Capture the cell that displays the provided text and extract its [x, y] central coordinate. 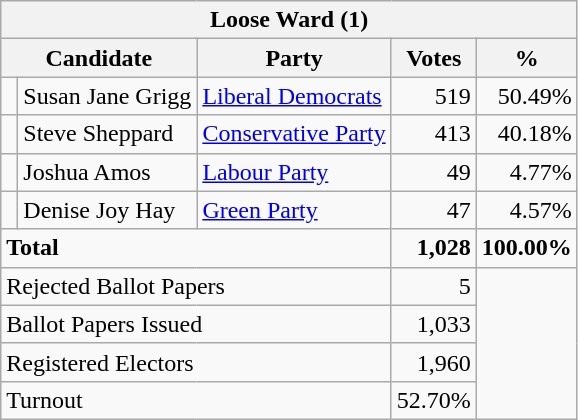
49 [434, 172]
519 [434, 96]
47 [434, 210]
Green Party [294, 210]
Steve Sheppard [108, 134]
Denise Joy Hay [108, 210]
100.00% [526, 248]
Votes [434, 58]
50.49% [526, 96]
52.70% [434, 400]
Turnout [196, 400]
1,960 [434, 362]
Party [294, 58]
Susan Jane Grigg [108, 96]
5 [434, 286]
Labour Party [294, 172]
Rejected Ballot Papers [196, 286]
% [526, 58]
Loose Ward (1) [290, 20]
1,028 [434, 248]
40.18% [526, 134]
Joshua Amos [108, 172]
1,033 [434, 324]
Ballot Papers Issued [196, 324]
4.77% [526, 172]
413 [434, 134]
Total [196, 248]
Registered Electors [196, 362]
4.57% [526, 210]
Liberal Democrats [294, 96]
Conservative Party [294, 134]
Candidate [99, 58]
